From the cell containing the given text, extract its center point as [X, Y] coordinate. 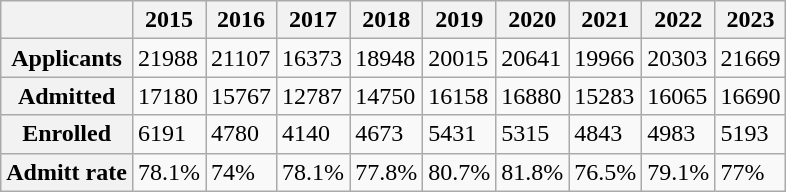
16880 [532, 96]
16158 [460, 96]
2015 [168, 20]
5315 [532, 134]
2019 [460, 20]
4983 [678, 134]
Admitt rate [67, 172]
2020 [532, 20]
5193 [750, 134]
2021 [606, 20]
16065 [678, 96]
Enrolled [67, 134]
80.7% [460, 172]
20015 [460, 58]
16373 [314, 58]
17180 [168, 96]
21107 [242, 58]
2016 [242, 20]
19966 [606, 58]
12787 [314, 96]
4140 [314, 134]
6191 [168, 134]
Applicants [67, 58]
21669 [750, 58]
2022 [678, 20]
4843 [606, 134]
15767 [242, 96]
Admitted [67, 96]
15283 [606, 96]
2018 [386, 20]
16690 [750, 96]
21988 [168, 58]
76.5% [606, 172]
14750 [386, 96]
2017 [314, 20]
4780 [242, 134]
20303 [678, 58]
4673 [386, 134]
79.1% [678, 172]
2023 [750, 20]
18948 [386, 58]
77% [750, 172]
77.8% [386, 172]
5431 [460, 134]
20641 [532, 58]
74% [242, 172]
81.8% [532, 172]
